Determine the [X, Y] coordinate at the center of the cell enclosing the given text.  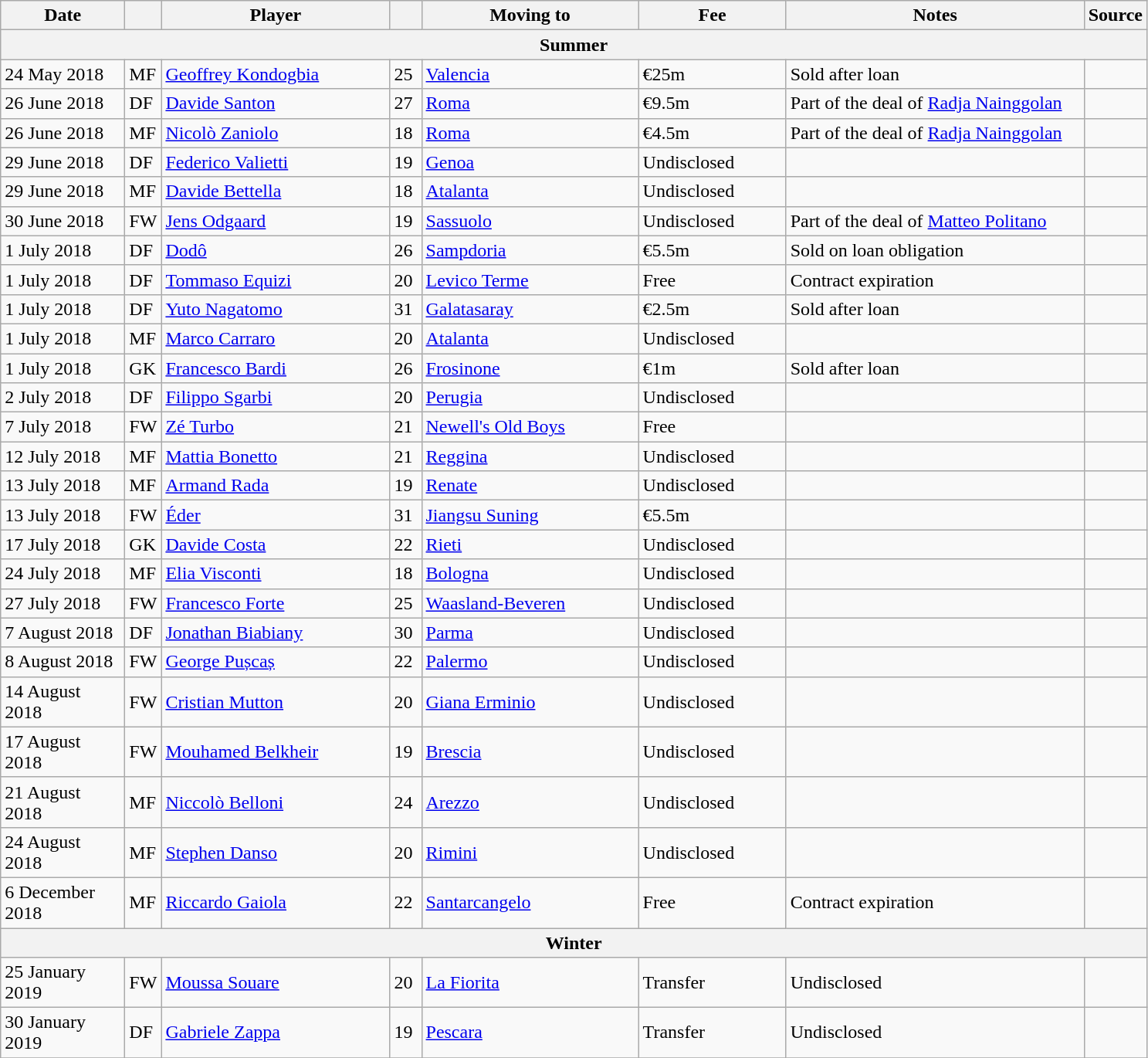
27 [406, 103]
25 January 2019 [63, 982]
6 December 2018 [63, 902]
Date [63, 15]
Notes [935, 15]
Davide Costa [276, 544]
Sassuolo [530, 221]
27 July 2018 [63, 603]
Jens Odgaard [276, 221]
Éder [276, 515]
Summer [574, 45]
12 July 2018 [63, 456]
Francesco Forte [276, 603]
Bologna [530, 574]
Filippo Sgarbi [276, 398]
Federico Valietti [276, 162]
24 [406, 802]
Sold on loan obligation [935, 250]
21 August 2018 [63, 802]
€4.5m [712, 133]
Giana Erminio [530, 701]
Pescara [530, 1033]
Newell's Old Boys [530, 427]
17 August 2018 [63, 752]
Davide Bettella [276, 192]
14 August 2018 [63, 701]
Frosinone [530, 368]
Rieti [530, 544]
Riccardo Gaiola [276, 902]
24 July 2018 [63, 574]
Marco Carraro [276, 338]
Yuto Nagatomo [276, 309]
Fee [712, 15]
Francesco Bardi [276, 368]
Genoa [530, 162]
Reggina [530, 456]
Part of the deal of Matteo Politano [935, 221]
Parma [530, 632]
Stephen Danso [276, 853]
24 May 2018 [63, 74]
Arezzo [530, 802]
7 July 2018 [63, 427]
Tommaso Equizi [276, 280]
Player [276, 15]
Zé Turbo [276, 427]
Source [1115, 15]
Mattia Bonetto [276, 456]
2 July 2018 [63, 398]
Perugia [530, 398]
€1m [712, 368]
Gabriele Zappa [276, 1033]
Cristian Mutton [276, 701]
Winter [574, 943]
Nicolò Zaniolo [276, 133]
Dodô [276, 250]
Palermo [530, 662]
Levico Terme [530, 280]
George Pușcaș [276, 662]
30 [406, 632]
Valencia [530, 74]
Davide Santon [276, 103]
Galatasaray [530, 309]
Rimini [530, 853]
Jiangsu Suning [530, 515]
Armand Rada [276, 486]
24 August 2018 [63, 853]
Geoffrey Kondogbia [276, 74]
€9.5m [712, 103]
Waasland-Beveren [530, 603]
30 January 2019 [63, 1033]
Niccolò Belloni [276, 802]
€2.5m [712, 309]
Moussa Souare [276, 982]
La Fiorita [530, 982]
30 June 2018 [63, 221]
€25m [712, 74]
Brescia [530, 752]
Elia Visconti [276, 574]
Mouhamed Belkheir [276, 752]
Renate [530, 486]
Jonathan Biabiany [276, 632]
Santarcangelo [530, 902]
7 August 2018 [63, 632]
Moving to [530, 15]
17 July 2018 [63, 544]
Sampdoria [530, 250]
8 August 2018 [63, 662]
